Output the [X, Y] coordinate of the center of the cell containing the given text.  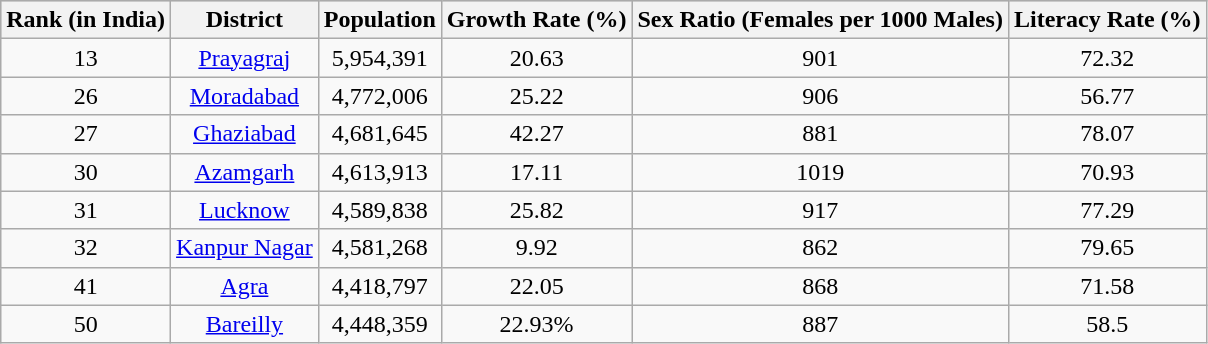
Kanpur Nagar [245, 248]
Ghaziabad [245, 134]
Literacy Rate (%) [1107, 20]
4,418,797 [380, 286]
917 [820, 210]
Prayagraj [245, 58]
58.5 [1107, 324]
31 [86, 210]
13 [86, 58]
4,613,913 [380, 172]
887 [820, 324]
22.05 [536, 286]
78.07 [1107, 134]
Azamgarh [245, 172]
20.63 [536, 58]
42.27 [536, 134]
26 [86, 96]
Rank (in India) [86, 20]
881 [820, 134]
71.58 [1107, 286]
50 [86, 324]
Sex Ratio (Females per 1000 Males) [820, 20]
41 [86, 286]
Growth Rate (%) [536, 20]
Population [380, 20]
27 [86, 134]
4,448,359 [380, 324]
862 [820, 248]
77.29 [1107, 210]
District [245, 20]
4,589,838 [380, 210]
30 [86, 172]
906 [820, 96]
Moradabad [245, 96]
901 [820, 58]
25.82 [536, 210]
4,772,006 [380, 96]
1019 [820, 172]
56.77 [1107, 96]
868 [820, 286]
Lucknow [245, 210]
70.93 [1107, 172]
Bareilly [245, 324]
79.65 [1107, 248]
Agra [245, 286]
25.22 [536, 96]
4,581,268 [380, 248]
4,681,645 [380, 134]
22.93% [536, 324]
32 [86, 248]
17.11 [536, 172]
72.32 [1107, 58]
5,954,391 [380, 58]
9.92 [536, 248]
